Extract the [x, y] coordinate from the center of the cell holding the provided text.  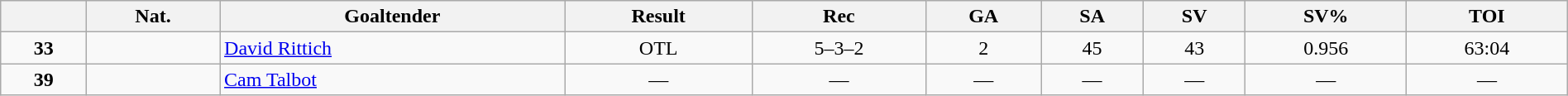
SV [1194, 17]
SV% [1327, 17]
Nat. [154, 17]
GA [984, 17]
SA [1092, 17]
OTL [658, 48]
33 [44, 48]
Goaltender [393, 17]
45 [1092, 48]
David Rittich [393, 48]
2 [984, 48]
39 [44, 79]
Cam Talbot [393, 79]
TOI [1487, 17]
Result [658, 17]
Rec [839, 17]
43 [1194, 48]
0.956 [1327, 48]
5–3–2 [839, 48]
63:04 [1487, 48]
